Find where the given text appears and provide that cell's center as [x, y] coordinate. 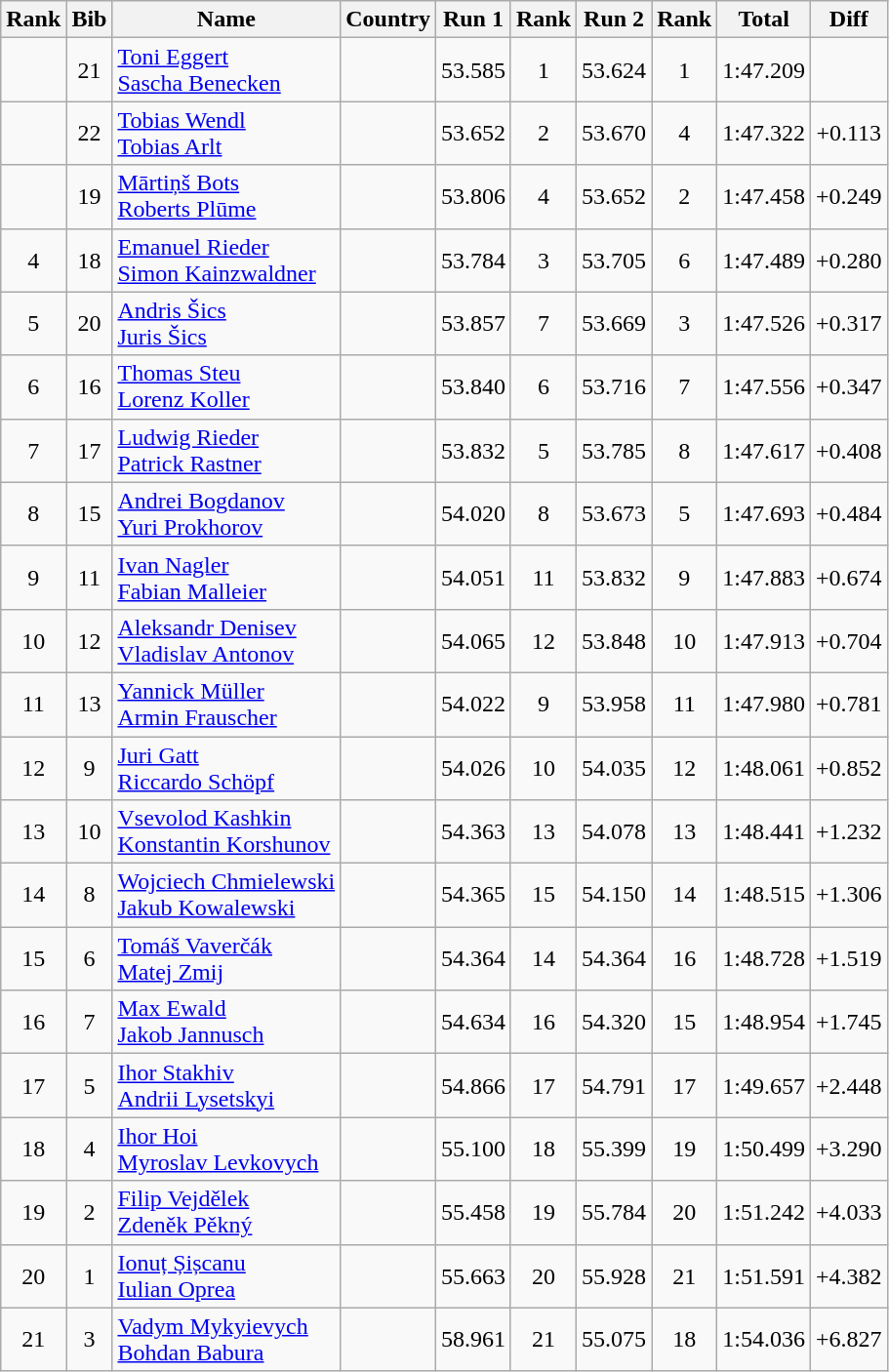
1:47.693 [764, 513]
+0.347 [849, 386]
+0.674 [849, 578]
Vadym MykyievychBohdan Babura [226, 1339]
55.399 [615, 1150]
1:47.617 [764, 451]
Bib [90, 20]
Ihor StakhivAndrii Lysetskyi [226, 1085]
+0.317 [849, 324]
Toni EggertSascha Benecken [226, 70]
55.784 [615, 1212]
54.866 [472, 1085]
55.100 [472, 1150]
53.958 [615, 705]
+1.232 [849, 831]
1:47.322 [764, 133]
Country [388, 20]
Ionuț ȘișcanuIulian Oprea [226, 1276]
Total [764, 20]
55.458 [472, 1212]
Name [226, 20]
54.051 [472, 578]
54.365 [472, 896]
Diff [849, 20]
53.585 [472, 70]
Wojciech ChmielewskiJakub Kowalewski [226, 896]
1:51.242 [764, 1212]
Andrei BogdanovYuri Prokhorov [226, 513]
+0.704 [849, 640]
1:48.061 [764, 767]
1:47.883 [764, 578]
+0.781 [849, 705]
+1.519 [849, 958]
+0.408 [849, 451]
Run 2 [615, 20]
55.663 [472, 1276]
54.022 [472, 705]
54.035 [615, 767]
53.857 [472, 324]
Ivan NaglerFabian Malleier [226, 578]
1:51.591 [764, 1276]
+2.448 [849, 1085]
54.363 [472, 831]
+1.745 [849, 1023]
Ludwig RiederPatrick Rastner [226, 451]
+0.249 [849, 197]
+3.290 [849, 1150]
Run 1 [472, 20]
1:47.458 [764, 197]
1:47.489 [764, 260]
54.026 [472, 767]
+0.484 [849, 513]
Emanuel RiederSimon Kainzwaldner [226, 260]
53.848 [615, 640]
1:47.556 [764, 386]
54.065 [472, 640]
53.785 [615, 451]
53.705 [615, 260]
1:54.036 [764, 1339]
53.716 [615, 386]
Filip VejdělekZdeněk Pěkný [226, 1212]
Tobias WendlTobias Arlt [226, 133]
1:47.526 [764, 324]
1:48.728 [764, 958]
53.669 [615, 324]
Andris ŠicsJuris Šics [226, 324]
Thomas SteuLorenz Koller [226, 386]
+0.280 [849, 260]
53.673 [615, 513]
58.961 [472, 1339]
1:47.980 [764, 705]
53.784 [472, 260]
Max EwaldJakob Jannusch [226, 1023]
54.078 [615, 831]
54.791 [615, 1085]
+0.852 [849, 767]
22 [90, 133]
53.670 [615, 133]
1:47.209 [764, 70]
Tomáš VaverčákMatej Zmij [226, 958]
1:50.499 [764, 1150]
1:49.657 [764, 1085]
+1.306 [849, 896]
54.020 [472, 513]
1:48.441 [764, 831]
Juri GattRiccardo Schöpf [226, 767]
+6.827 [849, 1339]
53.840 [472, 386]
1:47.913 [764, 640]
1:48.515 [764, 896]
54.634 [472, 1023]
54.150 [615, 896]
Yannick MüllerArmin Frauscher [226, 705]
Ihor HoiMyroslav Levkovych [226, 1150]
55.928 [615, 1276]
54.320 [615, 1023]
Aleksandr DenisevVladislav Antonov [226, 640]
Vsevolod KashkinKonstantin Korshunov [226, 831]
53.624 [615, 70]
+4.382 [849, 1276]
1:48.954 [764, 1023]
+0.113 [849, 133]
Mārtiņš BotsRoberts Plūme [226, 197]
+4.033 [849, 1212]
53.806 [472, 197]
55.075 [615, 1339]
